Capture the cell that displays the provided text and extract its (X, Y) central coordinate. 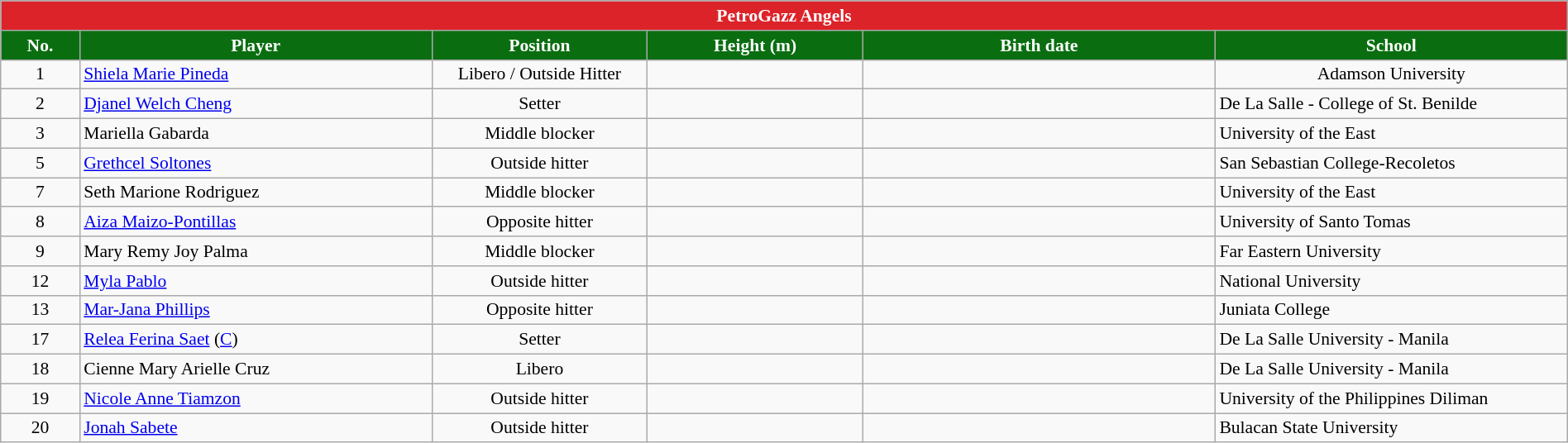
PetroGazz Angels (784, 16)
17 (40, 340)
Birth date (1039, 45)
19 (40, 398)
Libero (539, 369)
Jonah Sabete (256, 428)
School (1391, 45)
No. (40, 45)
Nicole Anne Tiamzon (256, 398)
Far Eastern University (1391, 251)
9 (40, 251)
National University (1391, 281)
8 (40, 222)
De La Salle - College of St. Benilde (1391, 104)
Juniata College (1391, 310)
Mar-Jana Phillips (256, 310)
Height (m) (756, 45)
2 (40, 104)
Myla Pablo (256, 281)
5 (40, 163)
1 (40, 74)
Bulacan State University (1391, 428)
Relea Ferina Saet (C) (256, 340)
13 (40, 310)
20 (40, 428)
Djanel Welch Cheng (256, 104)
Position (539, 45)
Mary Remy Joy Palma (256, 251)
Mariella Gabarda (256, 134)
Shiela Marie Pineda (256, 74)
Adamson University (1391, 74)
Cienne Mary Arielle Cruz (256, 369)
7 (40, 193)
Grethcel Soltones (256, 163)
San Sebastian College-Recoletos (1391, 163)
University of the Philippines Diliman (1391, 398)
Player (256, 45)
3 (40, 134)
Seth Marione Rodriguez (256, 193)
Aiza Maizo-Pontillas (256, 222)
12 (40, 281)
University of Santo Tomas (1391, 222)
18 (40, 369)
Libero / Outside Hitter (539, 74)
